Scan for the cell matching the given text and deliver its (x, y) coordinate at center. 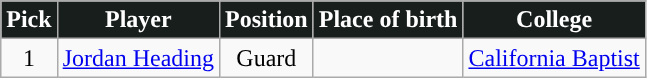
Pick (29, 20)
Position (266, 20)
Place of birth (388, 20)
Player (138, 20)
Guard (266, 58)
California Baptist (554, 58)
Jordan Heading (138, 58)
College (554, 20)
1 (29, 58)
